Identify which cell holds the provided text, then report its [X, Y] central coordinate. 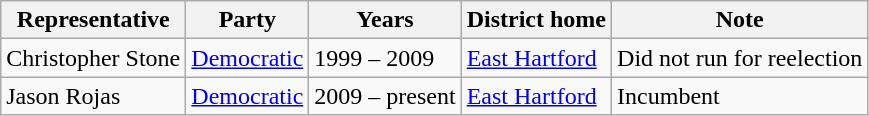
Party [248, 20]
1999 – 2009 [385, 58]
Did not run for reelection [740, 58]
Christopher Stone [94, 58]
Years [385, 20]
Note [740, 20]
2009 – present [385, 96]
Jason Rojas [94, 96]
Incumbent [740, 96]
Representative [94, 20]
District home [536, 20]
